Scan for the cell matching the given text and deliver its (x, y) coordinate at center. 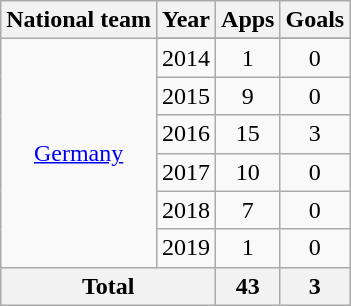
7 (248, 210)
Germany (79, 153)
15 (248, 134)
Apps (248, 20)
2016 (186, 134)
National team (79, 20)
Total (108, 286)
2018 (186, 210)
2015 (186, 96)
2019 (186, 248)
2014 (186, 58)
10 (248, 172)
43 (248, 286)
9 (248, 96)
Goals (315, 20)
2017 (186, 172)
Year (186, 20)
